Extract the (x, y) coordinate from the center of the cell holding the provided text.  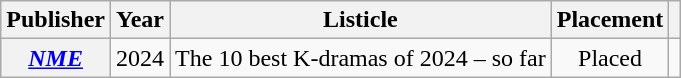
2024 (140, 58)
NME (56, 58)
Year (140, 20)
Placement (610, 20)
Publisher (56, 20)
The 10 best K-dramas of 2024 – so far (361, 58)
Listicle (361, 20)
Placed (610, 58)
